From the cell containing the given text, extract its center point as [x, y] coordinate. 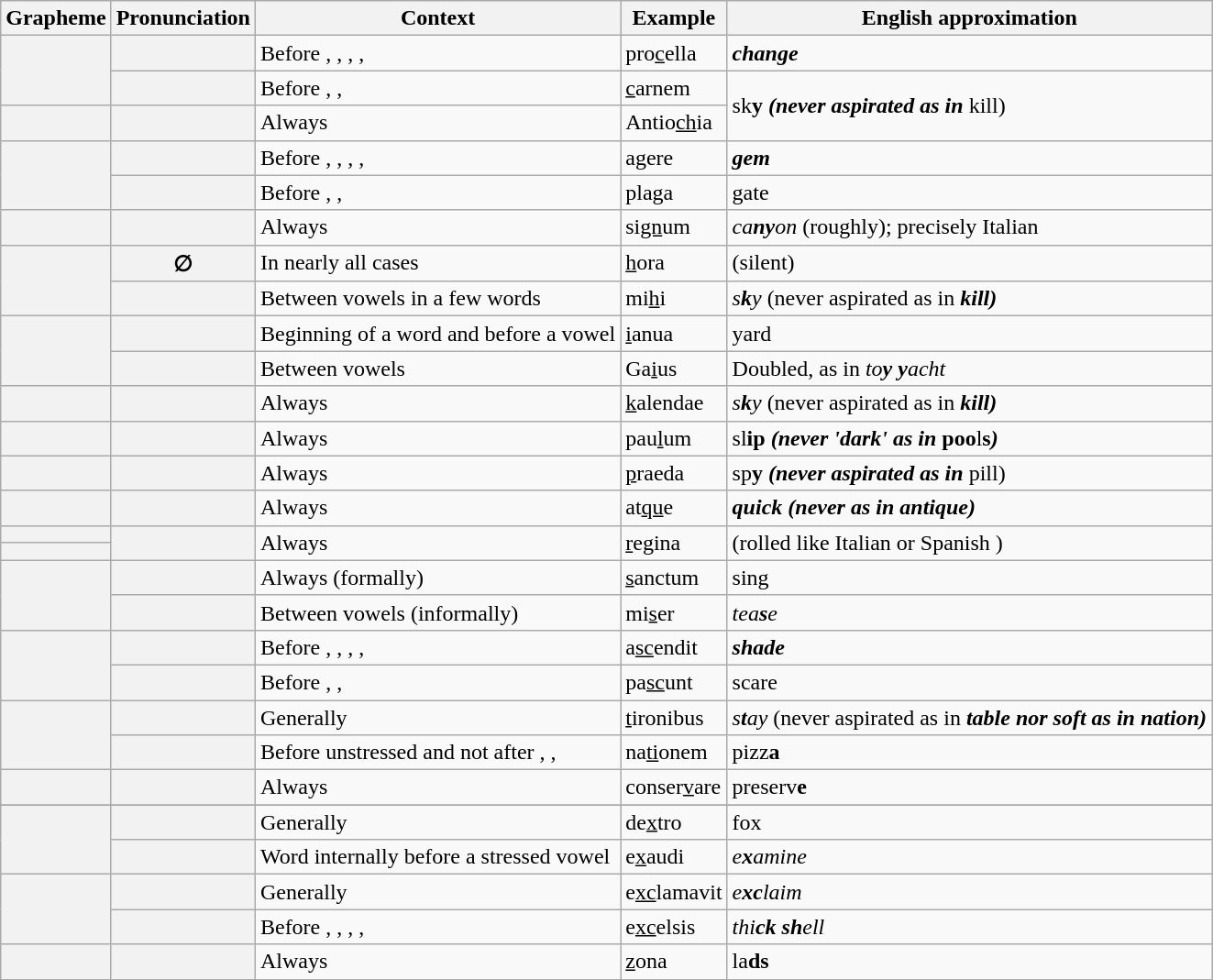
paulum [674, 438]
gem [969, 158]
pizza [969, 753]
tease [969, 612]
Pronunciation [183, 18]
exclaim [969, 892]
Antiochia [674, 123]
Between vowels (informally) [437, 612]
mihi [674, 299]
quick (never as in antique) [969, 508]
kalendae [674, 403]
lads [969, 962]
exaudi [674, 857]
slip (never 'dark' as in pools) [969, 438]
Always (formally) [437, 578]
regina [674, 543]
praeda [674, 473]
signum [674, 227]
scare [969, 682]
Between vowels [437, 369]
Doubled, as in toy yacht [969, 369]
stay (never aspirated as in table nor soft as in nation) [969, 718]
sanctum [674, 578]
ianua [674, 334]
fox [969, 822]
gate [969, 193]
carnem [674, 88]
Context [437, 18]
procella [674, 53]
thick shell [969, 927]
Grapheme [56, 18]
excelsis [674, 927]
dextro [674, 822]
Gaius [674, 369]
Example [674, 18]
Word internally before a stressed vowel [437, 857]
zona [674, 962]
hora [674, 263]
agere [674, 158]
sing [969, 578]
In nearly all cases [437, 263]
nationem [674, 753]
miser [674, 612]
change [969, 53]
atque [674, 508]
pascunt [674, 682]
exclamavit [674, 892]
(silent) [969, 263]
Beginning of a word and before a vowel [437, 334]
shade [969, 647]
ascendit [674, 647]
(rolled like Italian or Spanish ) [969, 543]
preserve [969, 787]
Between vowels in a few words [437, 299]
conservare [674, 787]
plaga [674, 193]
yard [969, 334]
examine [969, 857]
tironibus [674, 718]
English approximation [969, 18]
Before unstressed and not after , , [437, 753]
spy (never aspirated as in pill) [969, 473]
canyon (roughly); precisely Italian [969, 227]
∅ [183, 263]
